Return the [x, y] coordinate for the center point of the cell that contains the specified text.  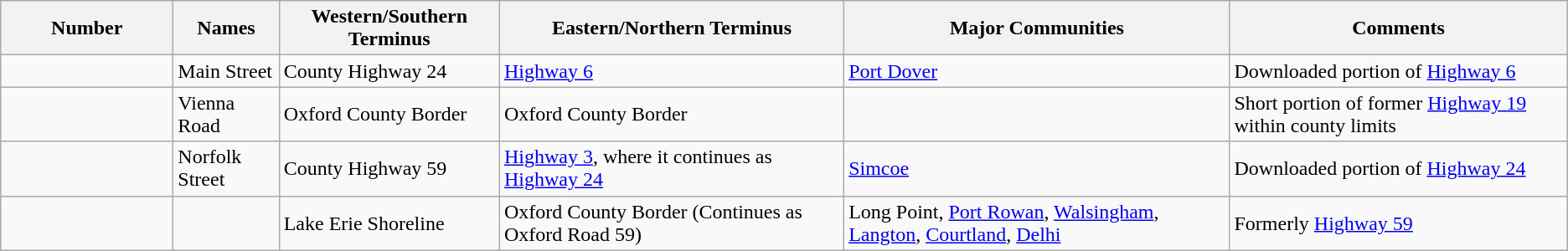
Highway 6 [672, 71]
County Highway 24 [389, 71]
Number [87, 28]
Highway 3, where it continues as Highway 24 [672, 169]
Vienna Road [226, 114]
Short portion of former Highway 19 within county limits [1399, 114]
Port Dover [1037, 71]
Formerly Highway 59 [1399, 223]
Names [226, 28]
Major Communities [1037, 28]
Long Point, Port Rowan, Walsingham, Langton, Courtland, Delhi [1037, 223]
Comments [1399, 28]
Simcoe [1037, 169]
Lake Erie Shoreline [389, 223]
Western/Southern Terminus [389, 28]
Oxford County Border (Continues as Oxford Road 59) [672, 223]
Eastern/Northern Terminus [672, 28]
Main Street [226, 71]
Downloaded portion of Highway 24 [1399, 169]
Norfolk Street [226, 169]
County Highway 59 [389, 169]
Downloaded portion of Highway 6 [1399, 71]
